Return the (X, Y) coordinate for the center point of the cell that contains the specified text.  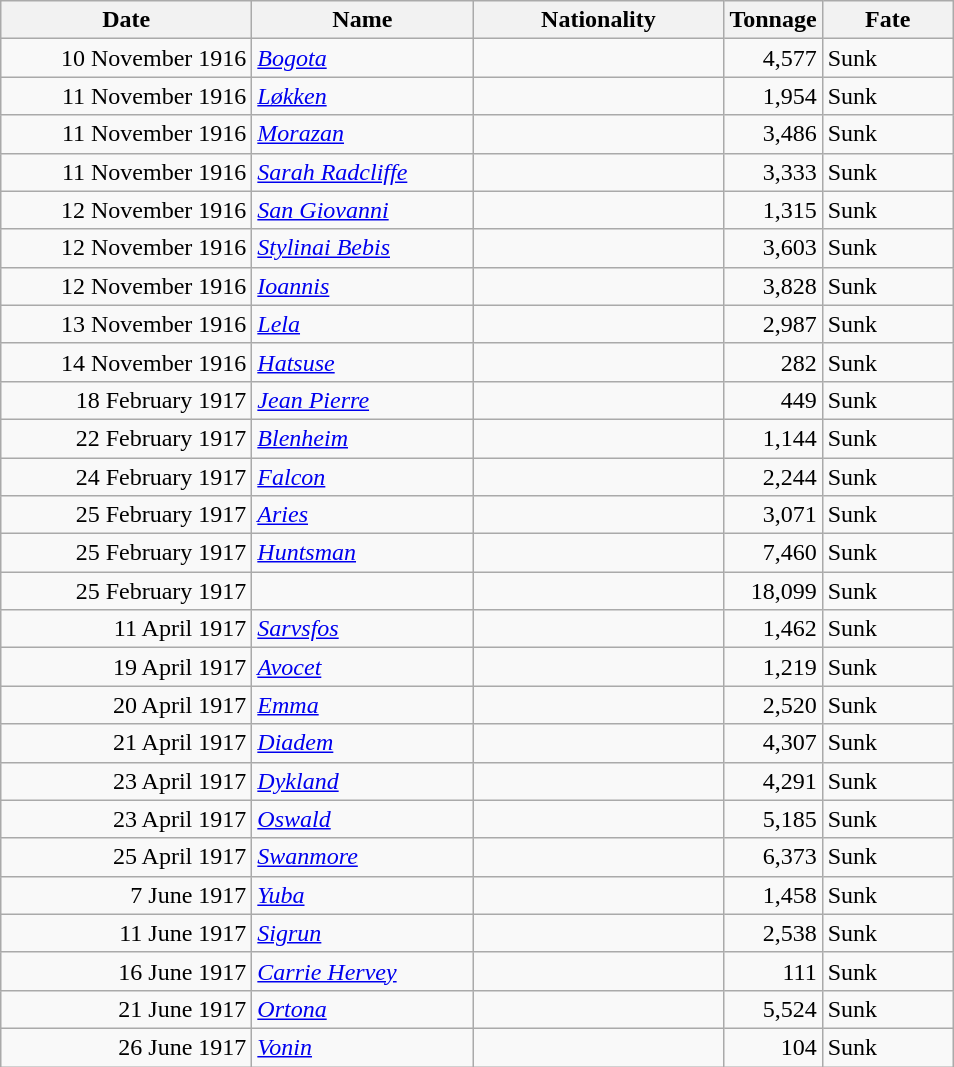
2,987 (773, 324)
4,291 (773, 781)
Sarvsfos (362, 629)
18,099 (773, 591)
Ioannis (362, 286)
Emma (362, 705)
Blenheim (362, 438)
Dykland (362, 781)
4,307 (773, 743)
Morazan (362, 134)
5,185 (773, 819)
Stylinai Bebis (362, 248)
11 April 1917 (126, 629)
21 April 1917 (126, 743)
1,219 (773, 667)
14 November 1916 (126, 362)
Vonin (362, 1047)
3,486 (773, 134)
7,460 (773, 553)
25 April 1917 (126, 857)
Tonnage (773, 20)
1,954 (773, 96)
7 June 1917 (126, 895)
1,144 (773, 438)
Ortona (362, 1009)
Name (362, 20)
19 April 1917 (126, 667)
Falcon (362, 477)
10 November 1916 (126, 58)
Huntsman (362, 553)
6,373 (773, 857)
Bogota (362, 58)
Fate (888, 20)
Oswald (362, 819)
1,315 (773, 210)
San Giovanni (362, 210)
282 (773, 362)
2,520 (773, 705)
24 February 1917 (126, 477)
2,538 (773, 933)
1,462 (773, 629)
Sarah Radcliffe (362, 172)
3,071 (773, 515)
4,577 (773, 58)
13 November 1916 (126, 324)
Jean Pierre (362, 400)
5,524 (773, 1009)
Swanmore (362, 857)
Yuba (362, 895)
3,333 (773, 172)
449 (773, 400)
21 June 1917 (126, 1009)
3,828 (773, 286)
1,458 (773, 895)
104 (773, 1047)
111 (773, 971)
20 April 1917 (126, 705)
Aries (362, 515)
Sigrun (362, 933)
Avocet (362, 667)
11 June 1917 (126, 933)
26 June 1917 (126, 1047)
3,603 (773, 248)
Carrie Hervey (362, 971)
Løkken (362, 96)
Date (126, 20)
Lela (362, 324)
Nationality (598, 20)
18 February 1917 (126, 400)
2,244 (773, 477)
16 June 1917 (126, 971)
22 February 1917 (126, 438)
Hatsuse (362, 362)
Diadem (362, 743)
